Identify which cell holds the provided text, then report its [X, Y] central coordinate. 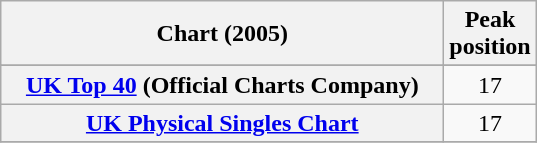
Chart (2005) [222, 34]
UK Physical Singles Chart [222, 123]
UK Top 40 (Official Charts Company) [222, 85]
Peakposition [490, 34]
